Scan for the cell matching the given text and deliver its [X, Y] coordinate at center. 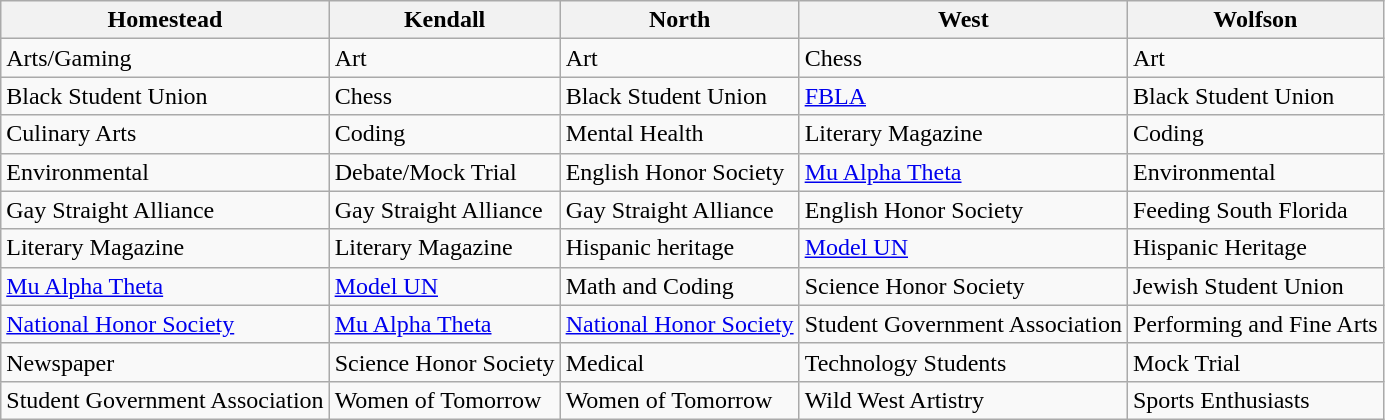
Jewish Student Union [1255, 286]
Hispanic heritage [680, 248]
Kendall [444, 20]
Technology Students [963, 362]
Feeding South Florida [1255, 210]
FBLA [963, 96]
Homestead [165, 20]
Sports Enthusiasts [1255, 400]
Medical [680, 362]
Wild West Artistry [963, 400]
Wolfson [1255, 20]
West [963, 20]
Mock Trial [1255, 362]
Newspaper [165, 362]
North [680, 20]
Performing and Fine Arts [1255, 324]
Mental Health [680, 134]
Math and Coding [680, 286]
Debate/Mock Trial [444, 172]
Culinary Arts [165, 134]
Arts/Gaming [165, 58]
Hispanic Heritage [1255, 248]
